Search for the cell housing the specified text and yield its [X, Y] center coordinate. 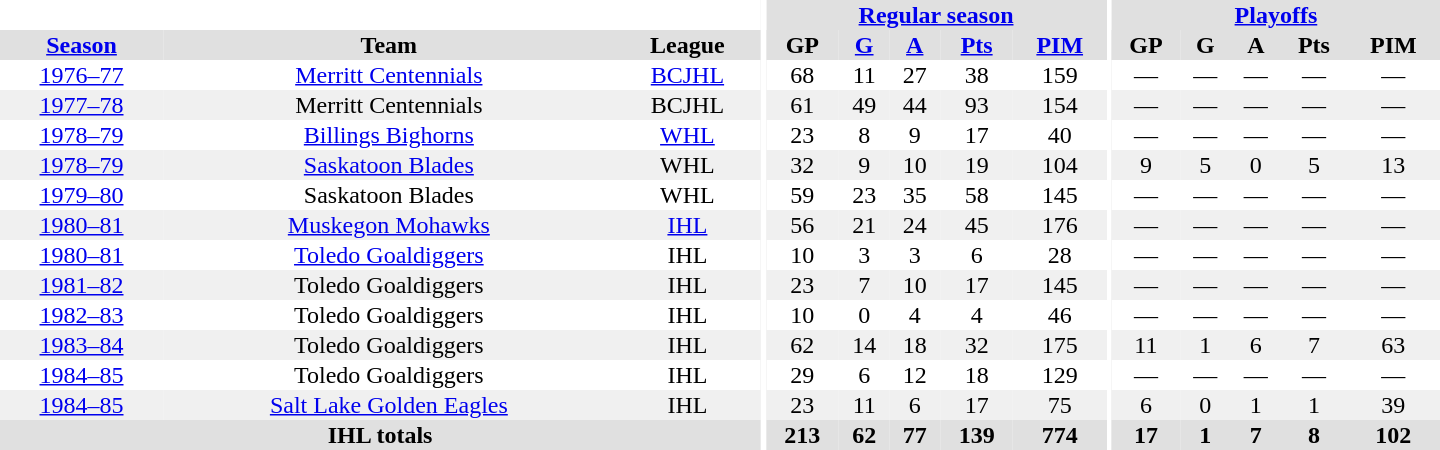
159 [1060, 75]
75 [1060, 405]
Season [82, 45]
176 [1060, 225]
Playoffs [1276, 15]
49 [864, 105]
93 [976, 105]
77 [916, 435]
1976–77 [82, 75]
35 [916, 195]
Billings Bighorns [389, 135]
IHL totals [380, 435]
129 [1060, 375]
61 [802, 105]
154 [1060, 105]
46 [1060, 315]
102 [1394, 435]
56 [802, 225]
68 [802, 75]
175 [1060, 345]
13 [1394, 165]
21 [864, 225]
1981–82 [82, 285]
Salt Lake Golden Eagles [389, 405]
59 [802, 195]
Team [389, 45]
40 [1060, 135]
1983–84 [82, 345]
104 [1060, 165]
24 [916, 225]
12 [916, 375]
44 [916, 105]
Regular season [936, 15]
1977–78 [82, 105]
14 [864, 345]
29 [802, 375]
38 [976, 75]
1982–83 [82, 315]
213 [802, 435]
63 [1394, 345]
1979–80 [82, 195]
45 [976, 225]
27 [916, 75]
19 [976, 165]
28 [1060, 255]
58 [976, 195]
Muskegon Mohawks [389, 225]
39 [1394, 405]
774 [1060, 435]
League [688, 45]
139 [976, 435]
